Extract the [x, y] coordinate from the center of the cell holding the provided text.  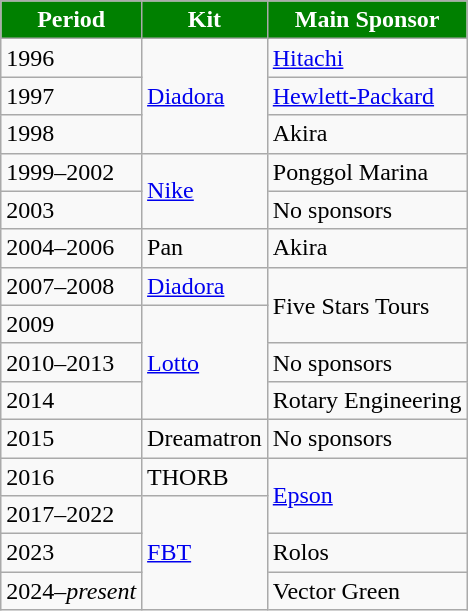
Ponggol Marina [367, 172]
Epson [367, 496]
Nike [205, 191]
Vector Green [367, 591]
Pan [205, 248]
Kit [205, 20]
1996 [72, 58]
Dreamatron [205, 438]
Main Sponsor [367, 20]
Rotary Engineering [367, 400]
2003 [72, 210]
1998 [72, 134]
Hitachi [367, 58]
2010–2013 [72, 362]
Hewlett-Packard [367, 96]
THORB [205, 477]
2023 [72, 553]
2015 [72, 438]
1997 [72, 96]
2024–present [72, 591]
2004–2006 [72, 248]
1999–2002 [72, 172]
Lotto [205, 362]
Period [72, 20]
2016 [72, 477]
2017–2022 [72, 515]
FBT [205, 553]
Rolos [367, 553]
2014 [72, 400]
2009 [72, 324]
Five Stars Tours [367, 305]
2007–2008 [72, 286]
